Output the (x, y) coordinate of the center of the cell containing the given text.  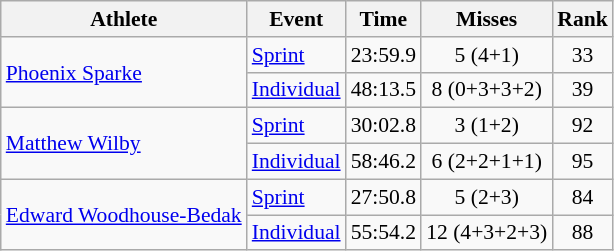
Edward Woodhouse-Bedak (124, 214)
23:59.9 (384, 55)
8 (0+3+3+2) (486, 90)
Phoenix Sparke (124, 72)
Event (296, 19)
48:13.5 (384, 90)
3 (1+2) (486, 126)
12 (4+3+2+3) (486, 233)
Rank (582, 19)
5 (2+3) (486, 197)
Matthew Wilby (124, 144)
58:46.2 (384, 162)
33 (582, 55)
55:54.2 (384, 233)
88 (582, 233)
6 (2+2+1+1) (486, 162)
95 (582, 162)
Misses (486, 19)
Athlete (124, 19)
84 (582, 197)
39 (582, 90)
5 (4+1) (486, 55)
27:50.8 (384, 197)
92 (582, 126)
30:02.8 (384, 126)
Time (384, 19)
